Detect which cell encompasses the target text, then output its [X, Y] center coordinate. 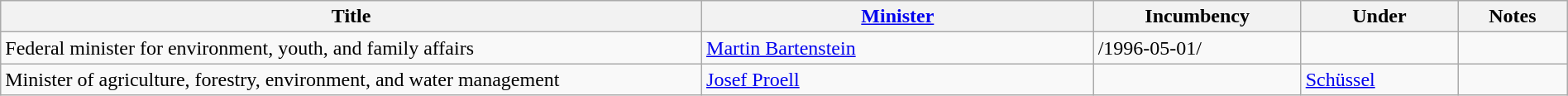
/1996-05-01/ [1198, 48]
Minister of agriculture, forestry, environment, and water management [351, 79]
Josef Proell [898, 79]
Incumbency [1198, 17]
Under [1379, 17]
Martin Bartenstein [898, 48]
Title [351, 17]
Minister [898, 17]
Schüssel [1379, 79]
Notes [1513, 17]
Federal minister for environment, youth, and family affairs [351, 48]
